Identify which cell holds the provided text, then report its (x, y) central coordinate. 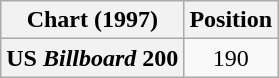
Position (231, 20)
US Billboard 200 (92, 58)
190 (231, 58)
Chart (1997) (92, 20)
